From the cell containing the given text, extract its center point as (x, y) coordinate. 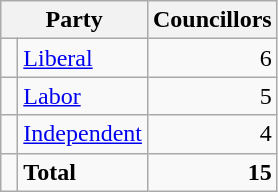
Party (74, 20)
5 (212, 96)
Councillors (212, 20)
6 (212, 58)
Liberal (83, 58)
Labor (83, 96)
Total (83, 172)
4 (212, 134)
15 (212, 172)
Independent (83, 134)
